Search for the cell housing the specified text and yield its (X, Y) center coordinate. 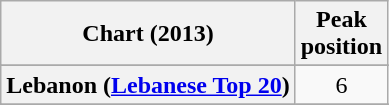
Chart (2013) (148, 34)
Lebanon (Lebanese Top 20) (148, 85)
6 (341, 85)
Peakposition (341, 34)
